Return the (x, y) coordinate for the center point of the cell that contains the specified text.  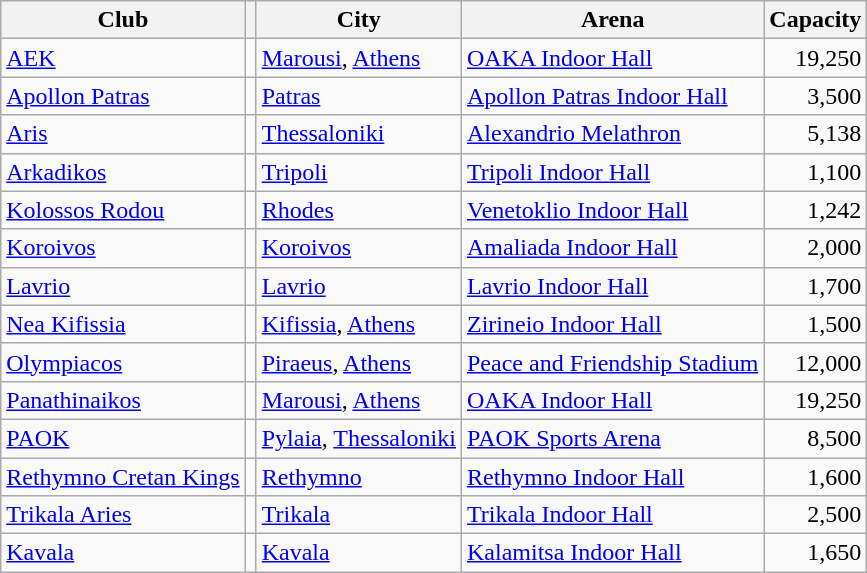
Alexandrio Melathron (612, 134)
Tripoli (358, 172)
Arkadikos (123, 172)
Kolossos Rodou (123, 210)
Lavrio Indoor Hall (612, 286)
Trikala Indoor Hall (612, 515)
Nea Kifissia (123, 324)
Apollon Patras (123, 96)
Thessaloniki (358, 134)
Capacity (816, 20)
1,600 (816, 477)
Olympiacos (123, 362)
Rethymno (358, 477)
Zirineio Indoor Hall (612, 324)
1,242 (816, 210)
5,138 (816, 134)
Peace and Friendship Stadium (612, 362)
PAOK Sports Arena (612, 438)
AEK (123, 58)
Club (123, 20)
Trikala (358, 515)
Kalamitsa Indoor Hall (612, 553)
Venetoklio Indoor Hall (612, 210)
PAOK (123, 438)
2,000 (816, 248)
City (358, 20)
1,700 (816, 286)
Patras (358, 96)
3,500 (816, 96)
Apollon Patras Indoor Hall (612, 96)
2,500 (816, 515)
Aris (123, 134)
12,000 (816, 362)
Kifissia, Athens (358, 324)
Panathinaikos (123, 400)
1,500 (816, 324)
8,500 (816, 438)
Arena (612, 20)
Piraeus, Athens (358, 362)
Trikala Aries (123, 515)
Rhodes (358, 210)
1,100 (816, 172)
Amaliada Indoor Hall (612, 248)
Rethymno Indoor Hall (612, 477)
Pylaia, Thessaloniki (358, 438)
Tripoli Indoor Hall (612, 172)
Rethymno Cretan Kings (123, 477)
1,650 (816, 553)
